Extract the [x, y] coordinate from the center of the cell holding the provided text.  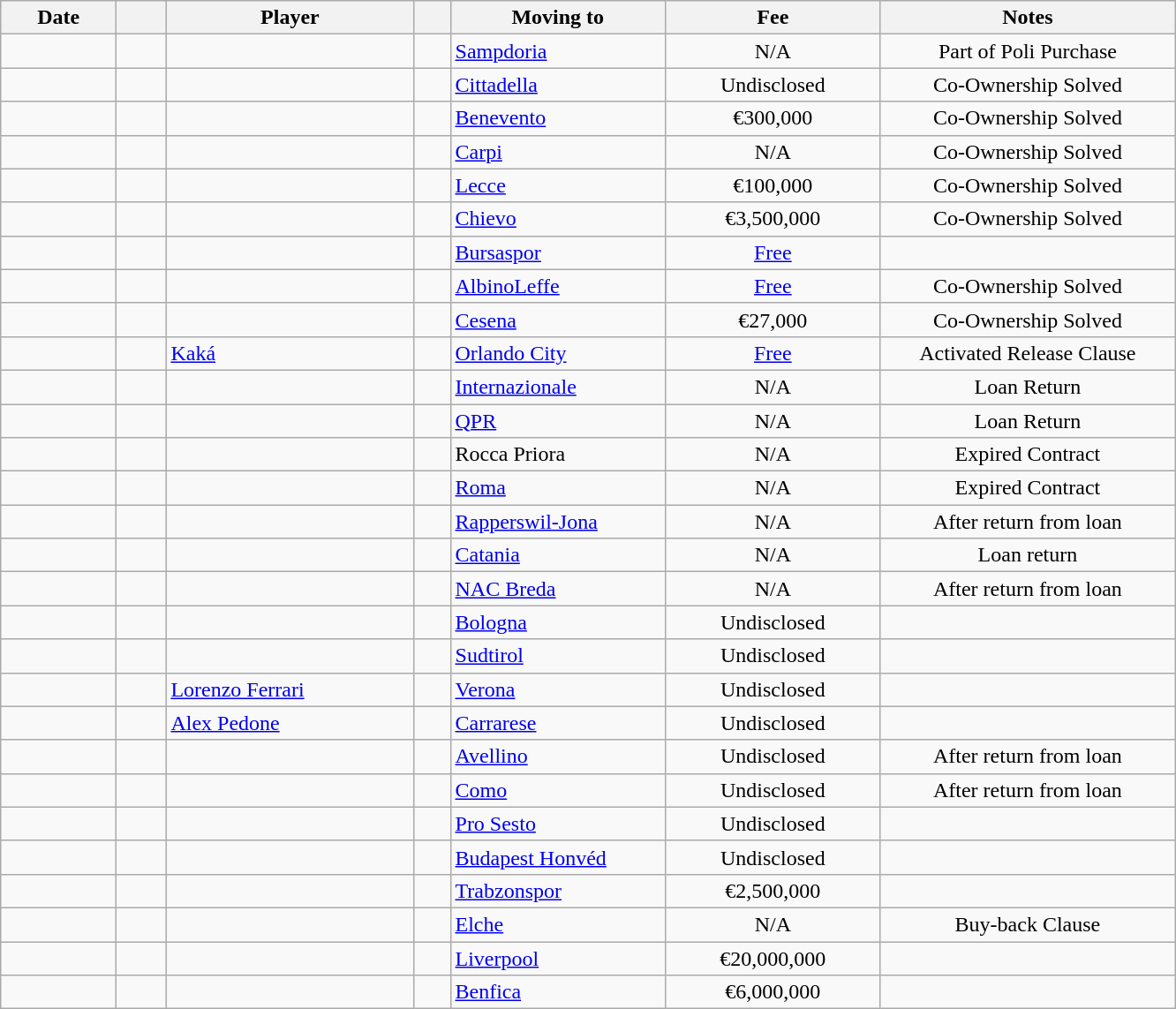
€100,000 [773, 185]
NAC Breda [558, 589]
Elche [558, 924]
Part of Poli Purchase [1028, 51]
Kaká [290, 353]
Trabzonspor [558, 891]
Notes [1028, 18]
Budapest Honvéd [558, 857]
Player [290, 18]
Bursaspor [558, 252]
€20,000,000 [773, 958]
Carpi [558, 152]
Bologna [558, 622]
Buy-back Clause [1028, 924]
€27,000 [773, 320]
Chievo [558, 219]
Catania [558, 555]
Alex Pedone [290, 723]
Date [58, 18]
Verona [558, 689]
Roma [558, 488]
Como [558, 790]
Sampdoria [558, 51]
AlbinoLeffe [558, 286]
Avellino [558, 757]
€2,500,000 [773, 891]
Activated Release Clause [1028, 353]
Internazionale [558, 387]
Rapperswil-Jona [558, 522]
Loan return [1028, 555]
QPR [558, 421]
€3,500,000 [773, 219]
Fee [773, 18]
Carrarese [558, 723]
Orlando City [558, 353]
€6,000,000 [773, 992]
Pro Sesto [558, 824]
Benfica [558, 992]
Sudtirol [558, 656]
Lecce [558, 185]
Liverpool [558, 958]
Cittadella [558, 85]
Moving to [558, 18]
Rocca Priora [558, 455]
Benevento [558, 118]
€300,000 [773, 118]
Lorenzo Ferrari [290, 689]
Cesena [558, 320]
